For the text-containing cell, return its midpoint in (x, y) coordinate format. 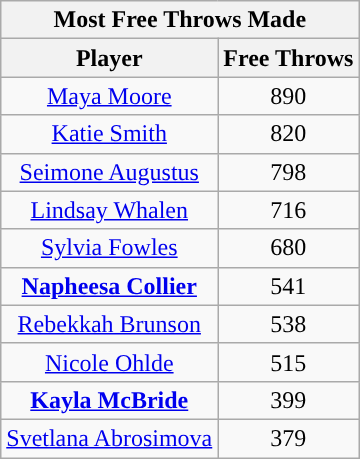
515 (288, 362)
Napheesa Collier (110, 286)
Katie Smith (110, 134)
Most Free Throws Made (180, 20)
379 (288, 438)
541 (288, 286)
399 (288, 400)
538 (288, 324)
Maya Moore (110, 96)
Rebekkah Brunson (110, 324)
Sylvia Fowles (110, 248)
Player (110, 58)
Kayla McBride (110, 400)
820 (288, 134)
Nicole Ohlde (110, 362)
798 (288, 172)
Svetlana Abrosimova (110, 438)
Free Throws (288, 58)
Seimone Augustus (110, 172)
Lindsay Whalen (110, 210)
716 (288, 210)
890 (288, 96)
680 (288, 248)
